Search for the cell housing the specified text and yield its [x, y] center coordinate. 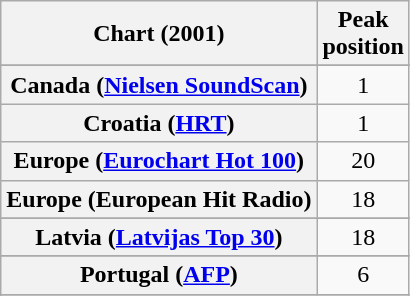
20 [363, 161]
Chart (2001) [159, 34]
Canada (Nielsen SoundScan) [159, 85]
Portugal (AFP) [159, 275]
Croatia (HRT) [159, 123]
Latvia (Latvijas Top 30) [159, 237]
Europe (Eurochart Hot 100) [159, 161]
Europe (European Hit Radio) [159, 199]
Peakposition [363, 34]
6 [363, 275]
